Detect which cell encompasses the target text, then output its [X, Y] center coordinate. 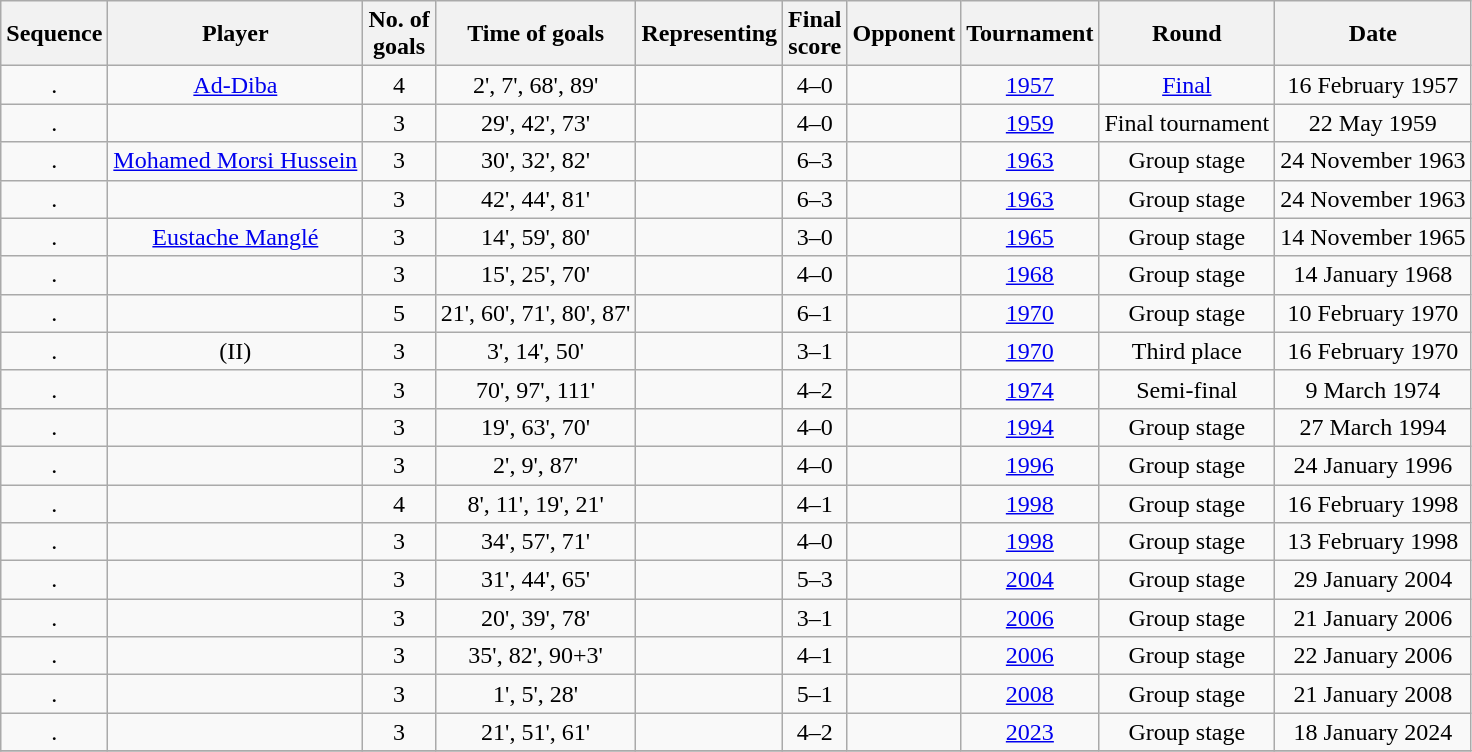
1968 [1030, 275]
14 January 1968 [1373, 275]
16 February 1998 [1373, 503]
3', 14', 50' [536, 351]
Final tournament [1187, 123]
2008 [1030, 694]
19', 63', 70' [536, 427]
31', 44', 65' [536, 580]
14 November 1965 [1373, 237]
Representing [710, 34]
22 May 1959 [1373, 123]
20', 39', 78' [536, 618]
21 January 2006 [1373, 618]
22 January 2006 [1373, 656]
14', 59', 80' [536, 237]
30', 32', 82' [536, 161]
24 January 1996 [1373, 465]
18 January 2024 [1373, 732]
1965 [1030, 237]
5–1 [815, 694]
1974 [1030, 389]
42', 44', 81' [536, 199]
1994 [1030, 427]
5 [399, 313]
Date [1373, 34]
21', 60', 71', 80', 87' [536, 313]
21 January 2008 [1373, 694]
15', 25', 70' [536, 275]
Third place [1187, 351]
(II) [236, 351]
Round [1187, 34]
1996 [1030, 465]
8', 11', 19', 21' [536, 503]
34', 57', 71' [536, 542]
6–1 [815, 313]
1959 [1030, 123]
3–0 [815, 237]
Opponent [904, 34]
Player [236, 34]
10 February 1970 [1373, 313]
Finalscore [815, 34]
2', 7', 68', 89' [536, 85]
1957 [1030, 85]
29', 42', 73' [536, 123]
2', 9', 87' [536, 465]
Semi-final [1187, 389]
5–3 [815, 580]
Eustache Manglé [236, 237]
27 March 1994 [1373, 427]
35', 82', 90+3' [536, 656]
9 March 1974 [1373, 389]
2023 [1030, 732]
70', 97', 111' [536, 389]
No. ofgoals [399, 34]
13 February 1998 [1373, 542]
1', 5', 28' [536, 694]
Sequence [54, 34]
Mohamed Morsi Hussein [236, 161]
16 February 1970 [1373, 351]
Ad-Diba [236, 85]
16 February 1957 [1373, 85]
Time of goals [536, 34]
Tournament [1030, 34]
2004 [1030, 580]
21', 51', 61' [536, 732]
29 January 2004 [1373, 580]
Final [1187, 85]
